Return the (X, Y) coordinate for the center point of the cell that contains the specified text.  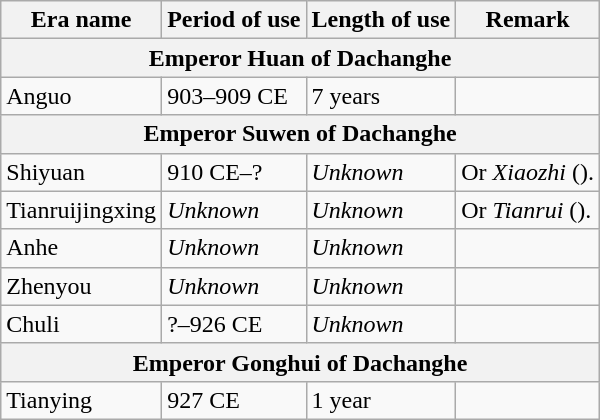
Emperor Suwen of Dachanghe (300, 134)
Shiyuan (82, 172)
Era name (82, 20)
Emperor Huan of Dachanghe (300, 58)
Zhenyou (82, 286)
Emperor Gonghui of Dachanghe (300, 362)
Anguo (82, 96)
1 year (381, 400)
903–909 CE (234, 96)
Period of use (234, 20)
Chuli (82, 324)
Tianruijingxing (82, 210)
Anhe (82, 248)
910 CE–? (234, 172)
Tianying (82, 400)
Or Xiaozhi (). (528, 172)
Or Tianrui (). (528, 210)
7 years (381, 96)
927 CE (234, 400)
Remark (528, 20)
Length of use (381, 20)
?–926 CE (234, 324)
